Provide the (x, y) coordinate of the cell's center where the given text is located.  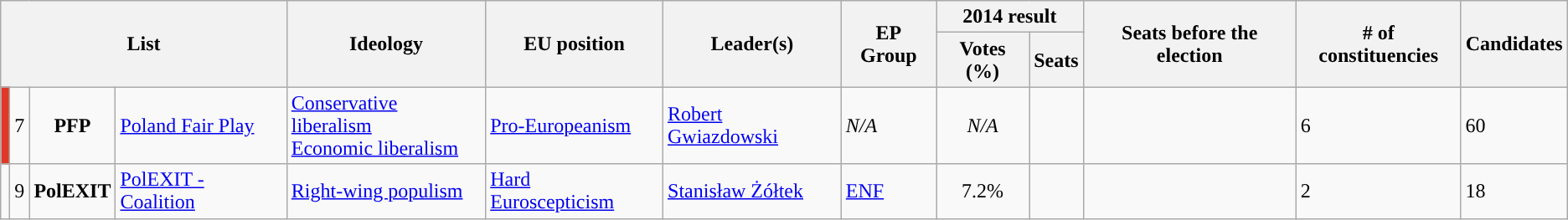
PFP (72, 125)
EP Group (888, 43)
Leader(s) (752, 43)
Pro-Europeanism (575, 125)
PolEXIT - Coalition (201, 191)
2 (1379, 191)
# of constituencies (1379, 43)
ENF (888, 191)
18 (1514, 191)
PolEXIT (72, 191)
9 (20, 191)
EU position (575, 43)
Robert Gwiazdowski (752, 125)
Poland Fair Play (201, 125)
List (144, 43)
7.2% (983, 191)
Seats (1056, 60)
Conservative liberalismEconomic liberalism (385, 125)
Votes (%) (983, 60)
60 (1514, 125)
7 (20, 125)
Hard Euroscepticism (575, 191)
Candidates (1514, 43)
Stanisław Żółtek (752, 191)
Right-wing populism (385, 191)
Ideology (385, 43)
2014 result (1010, 17)
6 (1379, 125)
Seats before the election (1189, 43)
